For the text-containing cell, return its midpoint in (x, y) coordinate format. 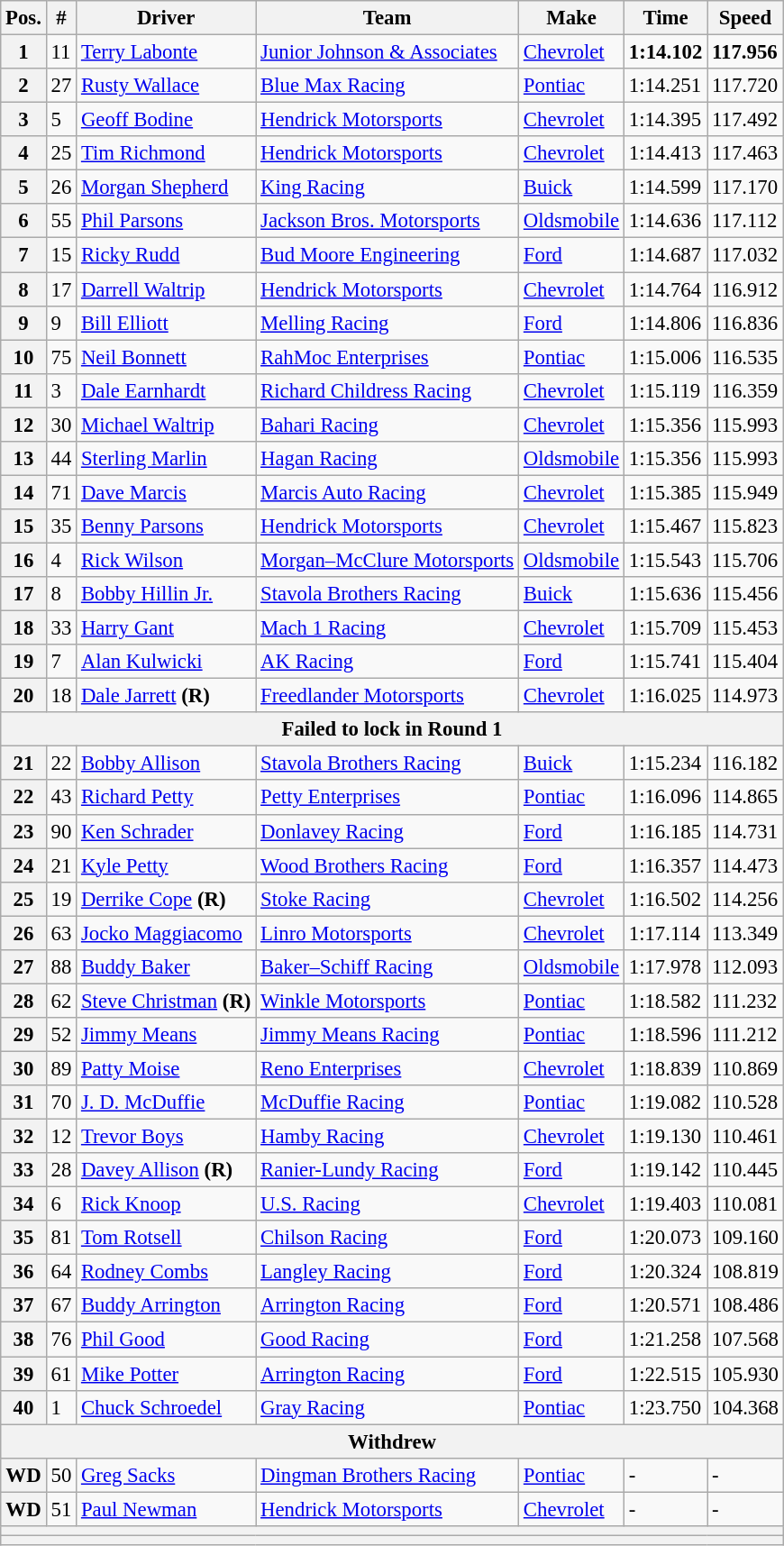
Trevor Boys (166, 1137)
117.463 (746, 153)
Rodney Combs (166, 1272)
115.949 (746, 492)
Sterling Marlin (166, 459)
Davey Allison (R) (166, 1170)
1:16.096 (665, 798)
16 (23, 560)
Melling Racing (387, 323)
Bahari Racing (387, 425)
Dale Earnhardt (166, 390)
Chuck Schroedel (166, 1407)
Terry Labonte (166, 52)
Buddy Arrington (166, 1306)
37 (23, 1306)
34 (23, 1204)
116.182 (746, 764)
Hamby Racing (387, 1137)
Rusty Wallace (166, 86)
Time (665, 18)
Benny Parsons (166, 526)
115.456 (746, 594)
110.461 (746, 1137)
64 (61, 1272)
1:17.114 (665, 933)
1:19.130 (665, 1137)
Harry Gant (166, 628)
39 (23, 1374)
Kyle Petty (166, 865)
1:19.403 (665, 1204)
43 (61, 798)
114.473 (746, 865)
AK Racing (387, 662)
Jackson Bros. Motorsports (387, 221)
114.731 (746, 831)
Phil Good (166, 1340)
40 (23, 1407)
J. D. McDuffie (166, 1102)
108.486 (746, 1306)
1:19.142 (665, 1170)
Good Racing (387, 1340)
Phil Parsons (166, 221)
116.912 (746, 289)
Derrike Cope (R) (166, 899)
112.093 (746, 967)
1:18.839 (665, 1068)
1:14.687 (665, 255)
116.359 (746, 390)
Reno Enterprises (387, 1068)
23 (23, 831)
88 (61, 967)
Richard Childress Racing (387, 390)
Jimmy Means (166, 1035)
117.112 (746, 221)
Winkle Motorsports (387, 1001)
1:14.599 (665, 188)
115.706 (746, 560)
Bobby Hillin Jr. (166, 594)
104.368 (746, 1407)
114.973 (746, 696)
24 (23, 865)
117.170 (746, 188)
Mach 1 Racing (387, 628)
Jimmy Means Racing (387, 1035)
Hagan Racing (387, 459)
Greg Sacks (166, 1475)
117.032 (746, 255)
76 (61, 1340)
Speed (746, 18)
Steve Christman (R) (166, 1001)
117.956 (746, 52)
Mike Potter (166, 1374)
109.160 (746, 1238)
Ranier-Lundy Racing (387, 1170)
Withdrew (393, 1441)
Buddy Baker (166, 967)
1:22.515 (665, 1374)
114.865 (746, 798)
51 (61, 1509)
1:21.258 (665, 1340)
113.349 (746, 933)
1:18.582 (665, 1001)
1:15.385 (665, 492)
111.232 (746, 1001)
116.836 (746, 323)
Junior Johnson & Associates (387, 52)
RahMoc Enterprises (387, 357)
1:20.073 (665, 1238)
1:15.741 (665, 662)
2 (23, 86)
Darrell Waltrip (166, 289)
Bud Moore Engineering (387, 255)
110.869 (746, 1068)
Neil Bonnett (166, 357)
70 (61, 1102)
1:20.571 (665, 1306)
90 (61, 831)
Marcis Auto Racing (387, 492)
Dave Marcis (166, 492)
Morgan–McClure Motorsports (387, 560)
44 (61, 459)
Stoke Racing (387, 899)
29 (23, 1035)
110.081 (746, 1204)
1:14.636 (665, 221)
31 (23, 1102)
10 (23, 357)
14 (23, 492)
Linro Motorsports (387, 933)
Michael Waltrip (166, 425)
1:17.978 (665, 967)
55 (61, 221)
1:14.102 (665, 52)
Bill Elliott (166, 323)
Make (571, 18)
McDuffie Racing (387, 1102)
Tim Richmond (166, 153)
1:14.413 (665, 153)
1:16.357 (665, 865)
Alan Kulwicki (166, 662)
67 (61, 1306)
Ricky Rudd (166, 255)
Ken Schrader (166, 831)
63 (61, 933)
Geoff Bodine (166, 120)
1:14.251 (665, 86)
1:15.467 (665, 526)
108.819 (746, 1272)
105.930 (746, 1374)
13 (23, 459)
117.492 (746, 120)
1:14.395 (665, 120)
62 (61, 1001)
36 (23, 1272)
1:15.636 (665, 594)
Jocko Maggiacomo (166, 933)
110.528 (746, 1102)
1:15.234 (665, 764)
61 (61, 1374)
81 (61, 1238)
# (61, 18)
1:16.502 (665, 899)
1:19.082 (665, 1102)
Patty Moise (166, 1068)
Richard Petty (166, 798)
114.256 (746, 899)
Dingman Brothers Racing (387, 1475)
50 (61, 1475)
71 (61, 492)
Team (387, 18)
Langley Racing (387, 1272)
75 (61, 357)
1:20.324 (665, 1272)
Rick Knoop (166, 1204)
1:15.543 (665, 560)
Tom Rotsell (166, 1238)
Bobby Allison (166, 764)
20 (23, 696)
Dale Jarrett (R) (166, 696)
Pos. (23, 18)
Rick Wilson (166, 560)
Donlavey Racing (387, 831)
1:16.025 (665, 696)
111.212 (746, 1035)
107.568 (746, 1340)
110.445 (746, 1170)
King Racing (387, 188)
1:23.750 (665, 1407)
32 (23, 1137)
115.453 (746, 628)
Morgan Shepherd (166, 188)
U.S. Racing (387, 1204)
1:15.709 (665, 628)
1:15.006 (665, 357)
Paul Newman (166, 1509)
89 (61, 1068)
38 (23, 1340)
Blue Max Racing (387, 86)
Driver (166, 18)
1:14.764 (665, 289)
Petty Enterprises (387, 798)
Chilson Racing (387, 1238)
115.823 (746, 526)
1:15.119 (665, 390)
Freedlander Motorsports (387, 696)
1:18.596 (665, 1035)
52 (61, 1035)
117.720 (746, 86)
1:16.185 (665, 831)
116.535 (746, 357)
Gray Racing (387, 1407)
Failed to lock in Round 1 (393, 729)
1:14.806 (665, 323)
Wood Brothers Racing (387, 865)
Baker–Schiff Racing (387, 967)
115.404 (746, 662)
